Pinpoint the cell where the given text exists, returning its [x, y] midpoint coordinate. 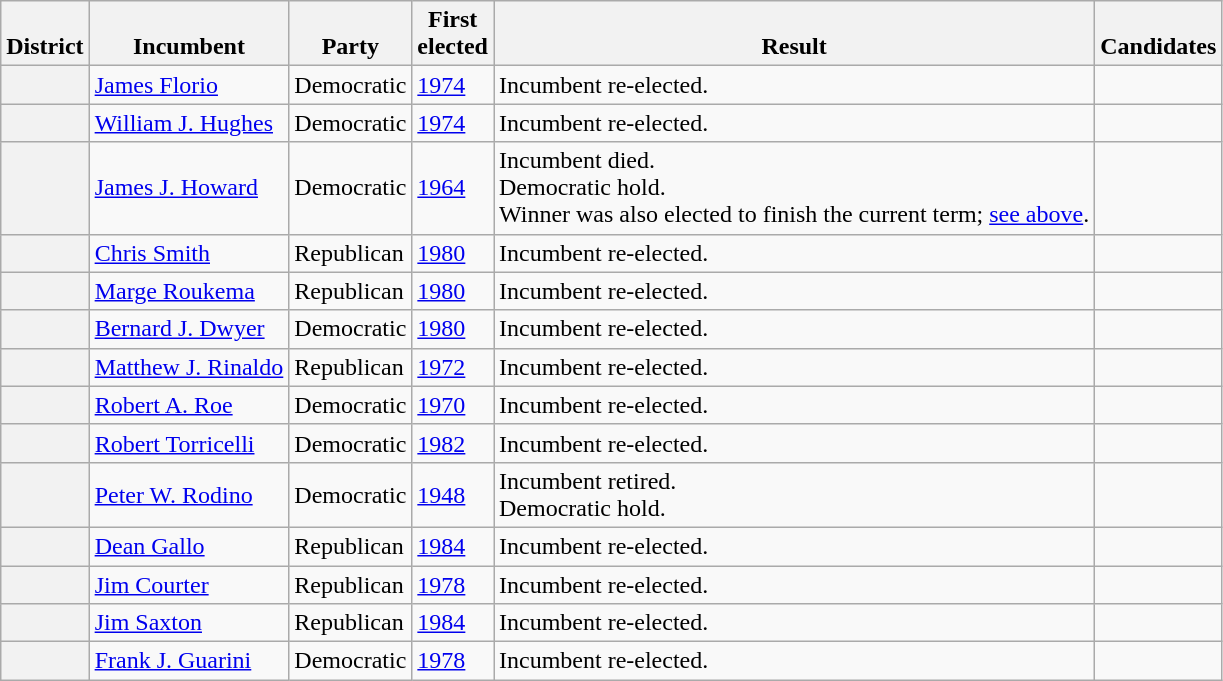
1948 [453, 494]
Marge Roukema [189, 291]
Result [794, 34]
Frank J. Guarini [189, 661]
Peter W. Rodino [189, 494]
Robert A. Roe [189, 405]
1964 [453, 188]
Robert Torricelli [189, 443]
Chris Smith [189, 253]
Candidates [1158, 34]
District [45, 34]
1982 [453, 443]
Party [350, 34]
Dean Gallo [189, 546]
Jim Saxton [189, 623]
James Florio [189, 85]
Matthew J. Rinaldo [189, 367]
Jim Courter [189, 585]
Bernard J. Dwyer [189, 329]
1970 [453, 405]
Firstelected [453, 34]
William J. Hughes [189, 123]
Incumbent retired.Democratic hold. [794, 494]
Incumbent died.Democratic hold.Winner was also elected to finish the current term; see above. [794, 188]
1972 [453, 367]
Incumbent [189, 34]
James J. Howard [189, 188]
